From the cell containing the given text, extract its center point as [X, Y] coordinate. 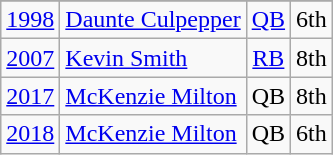
Daunte Culpepper [153, 20]
1998 [30, 20]
2017 [30, 96]
RB [268, 58]
Kevin Smith [153, 58]
2007 [30, 58]
2018 [30, 134]
